Output the (X, Y) coordinate of the center of the cell containing the given text.  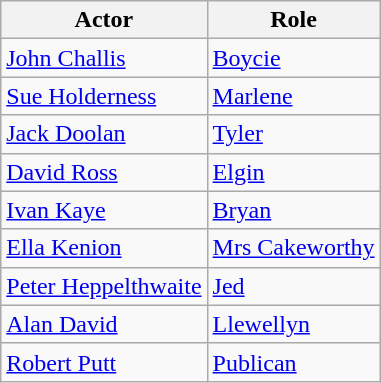
Robert Putt (104, 362)
Bryan (294, 210)
Alan David (104, 324)
Boycie (294, 58)
Peter Heppelthwaite (104, 286)
Jack Doolan (104, 134)
Marlene (294, 96)
Elgin (294, 172)
Tyler (294, 134)
David Ross (104, 172)
Role (294, 20)
Mrs Cakeworthy (294, 248)
Ella Kenion (104, 248)
Sue Holderness (104, 96)
Jed (294, 286)
Actor (104, 20)
Publican (294, 362)
Ivan Kaye (104, 210)
John Challis (104, 58)
Llewellyn (294, 324)
